Pinpoint the cell where the given text exists, returning its (X, Y) midpoint coordinate. 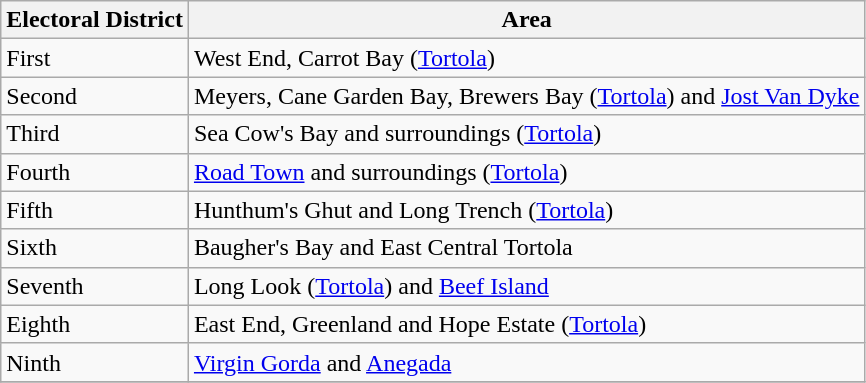
East End, Greenland and Hope Estate (Tortola) (526, 324)
Fifth (95, 210)
Area (526, 20)
Virgin Gorda and Anegada (526, 362)
Sea Cow's Bay and surroundings (Tortola) (526, 134)
Meyers, Cane Garden Bay, Brewers Bay (Tortola) and Jost Van Dyke (526, 96)
Long Look (Tortola) and Beef Island (526, 286)
First (95, 58)
Road Town and surroundings (Tortola) (526, 172)
Eighth (95, 324)
Second (95, 96)
West End, Carrot Bay (Tortola) (526, 58)
Baugher's Bay and East Central Tortola (526, 248)
Fourth (95, 172)
Sixth (95, 248)
Third (95, 134)
Ninth (95, 362)
Hunthum's Ghut and Long Trench (Tortola) (526, 210)
Electoral District (95, 20)
Seventh (95, 286)
